Return the [X, Y] coordinate for the center point of the cell that contains the specified text.  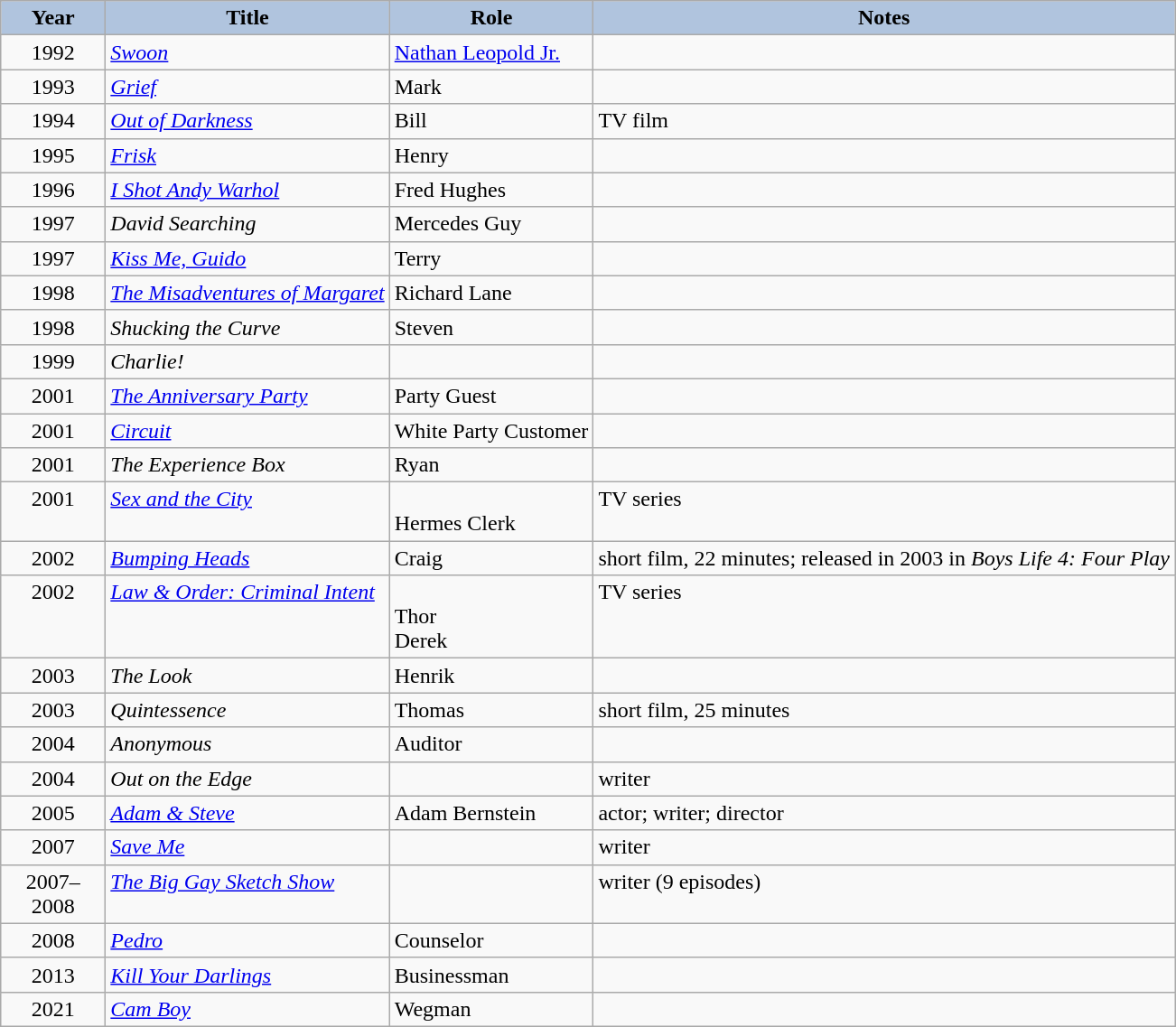
2021 [53, 1009]
The Experience Box [247, 465]
TV film [884, 121]
Wegman [491, 1009]
Title [247, 18]
Shucking the Curve [247, 327]
Mercedes Guy [491, 224]
2007 [53, 847]
actor; writer; director [884, 813]
Quintessence [247, 710]
I Shot Andy Warhol [247, 190]
Henrik [491, 676]
1993 [53, 87]
Swoon [247, 52]
White Party Customer [491, 431]
Businessman [491, 975]
Nathan Leopold Jr. [491, 52]
short film, 25 minutes [884, 710]
1999 [53, 361]
Pedro [247, 940]
Ryan [491, 465]
Hermes Clerk [491, 511]
Notes [884, 18]
writer (9 episodes) [884, 894]
short film, 22 minutes; released in 2003 in Boys Life 4: Four Play [884, 558]
1994 [53, 121]
2008 [53, 940]
Circuit [247, 431]
Frisk [247, 155]
Adam & Steve [247, 813]
Thor Derek [491, 617]
Auditor [491, 744]
David Searching [247, 224]
Richard Lane [491, 293]
Henry [491, 155]
Charlie! [247, 361]
2007–2008 [53, 894]
Bumping Heads [247, 558]
Terry [491, 258]
Grief [247, 87]
2013 [53, 975]
Role [491, 18]
The Look [247, 676]
Out of Darkness [247, 121]
Craig [491, 558]
Party Guest [491, 396]
Thomas [491, 710]
1992 [53, 52]
Kiss Me, Guido [247, 258]
Adam Bernstein [491, 813]
1996 [53, 190]
Mark [491, 87]
The Misadventures of Margaret [247, 293]
Cam Boy [247, 1009]
The Anniversary Party [247, 396]
Fred Hughes [491, 190]
Out on the Edge [247, 779]
Save Me [247, 847]
Sex and the City [247, 511]
The Big Gay Sketch Show [247, 894]
Anonymous [247, 744]
2005 [53, 813]
Kill Your Darlings [247, 975]
1995 [53, 155]
Year [53, 18]
Counselor [491, 940]
Steven [491, 327]
Law & Order: Criminal Intent [247, 617]
Bill [491, 121]
